Pinpoint the cell where the given text exists, returning its (X, Y) midpoint coordinate. 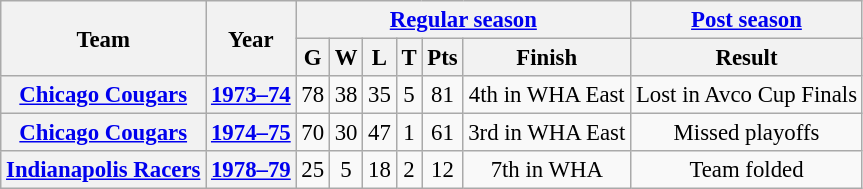
Team (104, 38)
Finish (547, 58)
61 (442, 133)
Result (747, 58)
1974–75 (251, 133)
4th in WHA East (547, 95)
1978–79 (251, 170)
L (380, 58)
Indianapolis Racers (104, 170)
Missed playoffs (747, 133)
Year (251, 38)
Lost in Avco Cup Finals (747, 95)
Post season (747, 20)
35 (380, 95)
T (409, 58)
2 (409, 170)
1973–74 (251, 95)
81 (442, 95)
38 (346, 95)
3rd in WHA East (547, 133)
1 (409, 133)
G (312, 58)
18 (380, 170)
47 (380, 133)
Team folded (747, 170)
Pts (442, 58)
12 (442, 170)
30 (346, 133)
25 (312, 170)
70 (312, 133)
7th in WHA (547, 170)
Regular season (464, 20)
78 (312, 95)
W (346, 58)
